Scan for the cell matching the given text and deliver its (X, Y) coordinate at center. 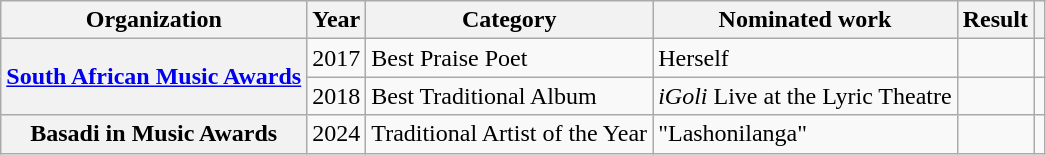
iGoli Live at the Lyric Theatre (806, 96)
Herself (806, 58)
2018 (336, 96)
2024 (336, 134)
South African Music Awards (154, 77)
2017 (336, 58)
Best Praise Poet (510, 58)
Result (995, 20)
Organization (154, 20)
"Lashonilanga" (806, 134)
Year (336, 20)
Traditional Artist of the Year (510, 134)
Nominated work (806, 20)
Category (510, 20)
Basadi in Music Awards (154, 134)
Best Traditional Album (510, 96)
